Identify which cell holds the provided text, then report its [x, y] central coordinate. 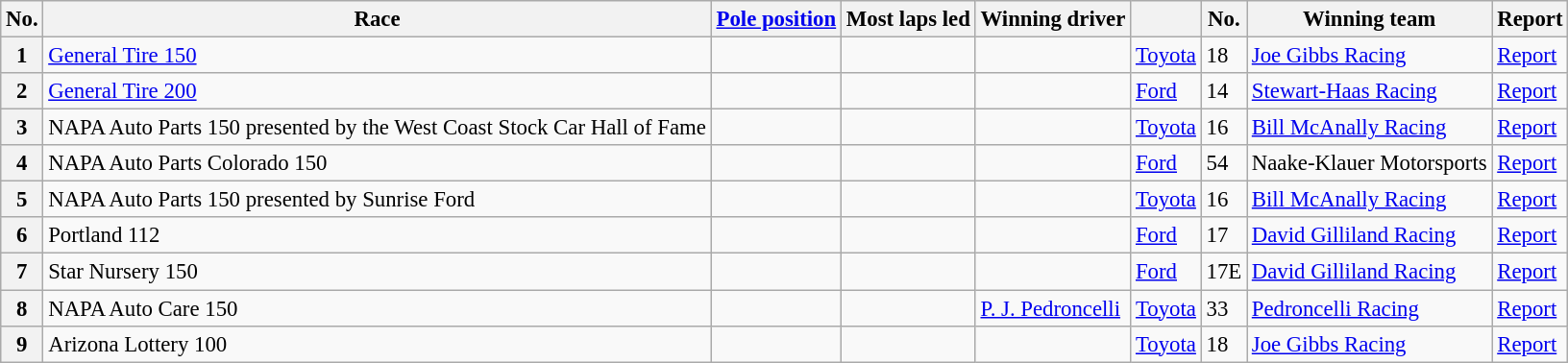
Winning driver [1053, 19]
Race [377, 19]
9 [22, 344]
Pole position [776, 19]
1 [22, 56]
8 [22, 308]
General Tire 150 [377, 56]
2 [22, 91]
NAPA Auto Parts Colorado 150 [377, 163]
3 [22, 128]
54 [1224, 163]
17 [1224, 235]
33 [1224, 308]
Star Nursery 150 [377, 272]
Most laps led [908, 19]
P. J. Pedroncelli [1053, 308]
Arizona Lottery 100 [377, 344]
Pedroncelli Racing [1370, 308]
General Tire 200 [377, 91]
5 [22, 200]
NAPA Auto Parts 150 presented by the West Coast Stock Car Hall of Fame [377, 128]
NAPA Auto Care 150 [377, 308]
Stewart-Haas Racing [1370, 91]
4 [22, 163]
NAPA Auto Parts 150 presented by Sunrise Ford [377, 200]
Portland 112 [377, 235]
17E [1224, 272]
14 [1224, 91]
Winning team [1370, 19]
Naake-Klauer Motorsports [1370, 163]
6 [22, 235]
7 [22, 272]
